Locate the cell with the specified text and output its [X, Y] center coordinate. 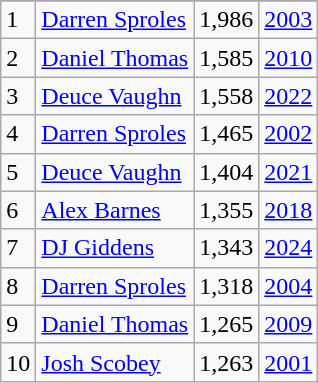
1 [18, 20]
6 [18, 210]
5 [18, 172]
2002 [288, 134]
8 [18, 286]
10 [18, 362]
2003 [288, 20]
4 [18, 134]
3 [18, 96]
1,263 [226, 362]
1,265 [226, 324]
1,558 [226, 96]
2001 [288, 362]
2004 [288, 286]
2018 [288, 210]
2022 [288, 96]
1,404 [226, 172]
2010 [288, 58]
1,355 [226, 210]
Alex Barnes [115, 210]
DJ Giddens [115, 248]
1,343 [226, 248]
2021 [288, 172]
1,318 [226, 286]
Josh Scobey [115, 362]
1,986 [226, 20]
1,585 [226, 58]
2 [18, 58]
7 [18, 248]
9 [18, 324]
2009 [288, 324]
2024 [288, 248]
1,465 [226, 134]
